For the text-containing cell, return its midpoint in [x, y] coordinate format. 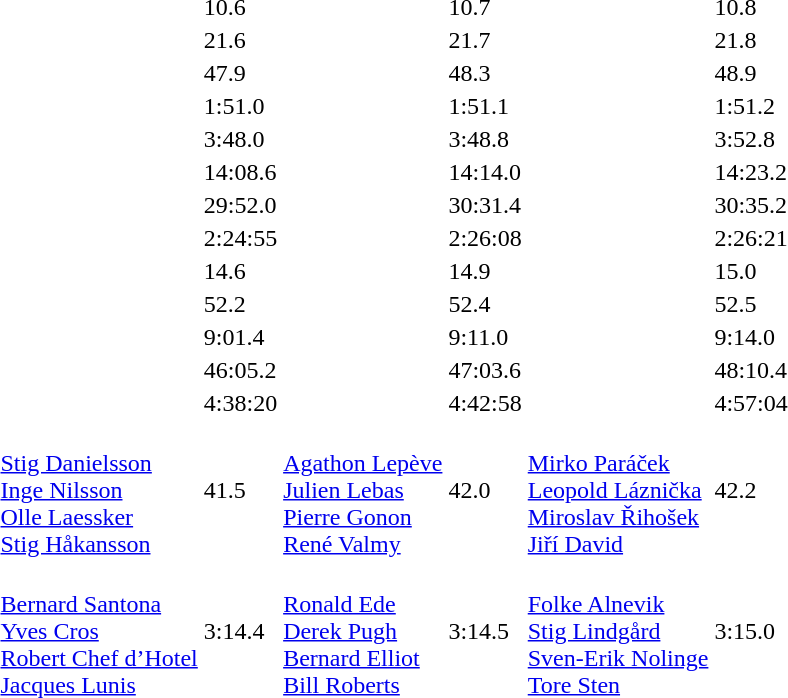
9:11.0 [485, 337]
3:48.0 [240, 139]
52.2 [240, 304]
30:31.4 [485, 205]
21.6 [240, 40]
42.0 [485, 490]
29:52.0 [240, 205]
21.7 [485, 40]
52.4 [485, 304]
48.3 [485, 73]
47.9 [240, 73]
3:48.8 [485, 139]
1:51.1 [485, 106]
41.5 [240, 490]
46:05.2 [240, 370]
4:38:20 [240, 403]
14:14.0 [485, 172]
Mirko ParáčekLeopold LázničkaMiroslav ŘihošekJiří David [618, 490]
14.9 [485, 271]
14.6 [240, 271]
4:42:58 [485, 403]
9:01.4 [240, 337]
2:24:55 [240, 238]
14:08.6 [240, 172]
2:26:08 [485, 238]
Agathon LepèveJulien LebasPierre GononRené Valmy [363, 490]
47:03.6 [485, 370]
1:51.0 [240, 106]
